Capture the cell that displays the provided text and extract its [X, Y] central coordinate. 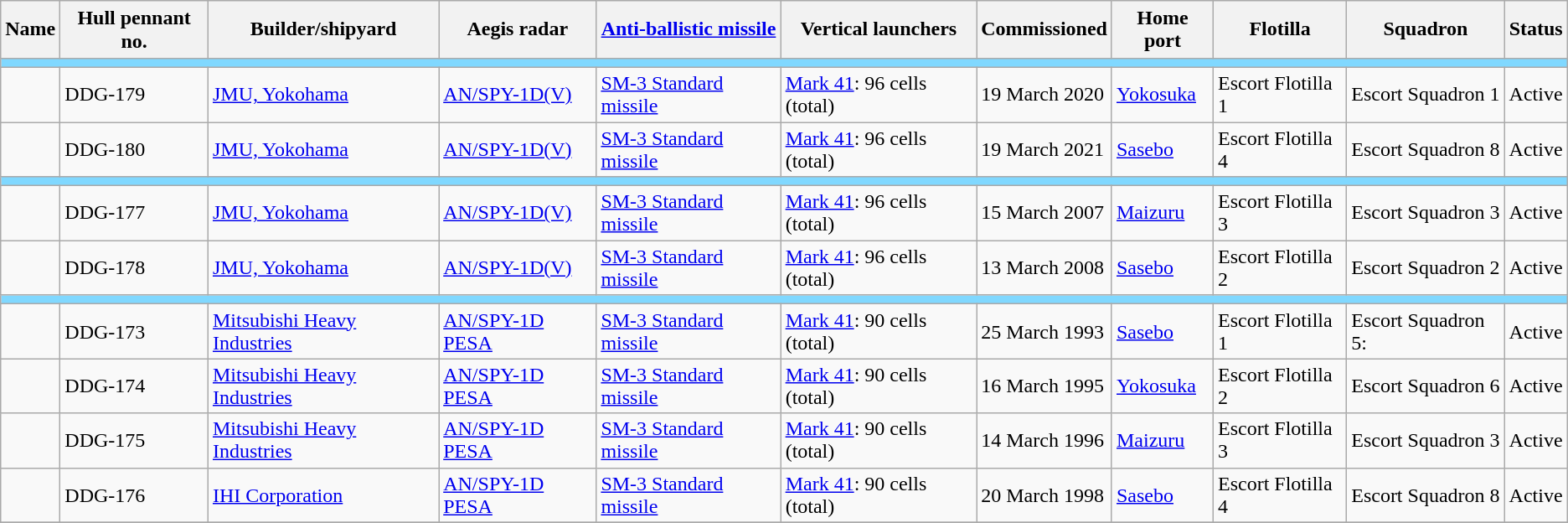
DDG-174 [134, 386]
Name [30, 30]
Escort Squadron 5: [1426, 332]
Home port [1163, 30]
Status [1536, 30]
Aegis radar [518, 30]
IHI Corporation [323, 495]
14 March 1996 [1044, 441]
DDG-179 [134, 94]
Anti-ballistic missile [689, 30]
DDG-175 [134, 441]
Vertical launchers [879, 30]
19 March 2021 [1044, 149]
Flotilla [1280, 30]
15 March 2007 [1044, 213]
DDG-176 [134, 495]
Escort Squadron 2 [1426, 268]
Hull pennant no. [134, 30]
Commissioned [1044, 30]
16 March 1995 [1044, 386]
DDG-180 [134, 149]
Squadron [1426, 30]
Escort Squadron 1 [1426, 94]
13 March 2008 [1044, 268]
Escort Squadron 6 [1426, 386]
DDG-178 [134, 268]
DDG-173 [134, 332]
DDG-177 [134, 213]
20 March 1998 [1044, 495]
19 March 2020 [1044, 94]
25 March 1993 [1044, 332]
Builder/shipyard [323, 30]
